Find where the given text appears and provide that cell's center as [X, Y] coordinate. 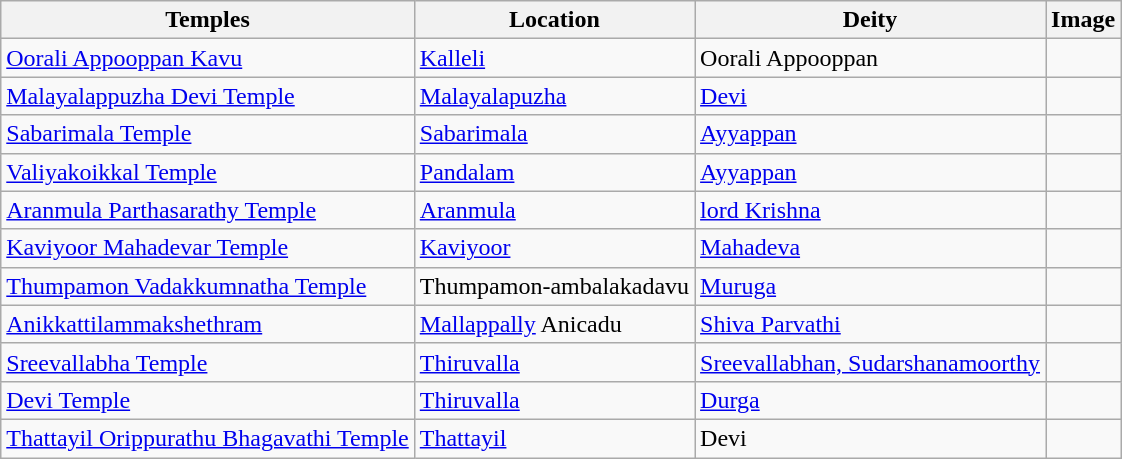
Thumpamon Vadakkumnatha Temple [208, 286]
Kaviyoor Mahadevar Temple [208, 248]
Thattayil Orippurathu Bhagavathi Temple [208, 438]
Malayalappuzha Devi Temple [208, 96]
Image [1084, 20]
Deity [870, 20]
Thumpamon-ambalakadavu [554, 286]
Thattayil [554, 438]
Oorali Appooppan [870, 58]
Durga [870, 400]
Location [554, 20]
Sabarimala [554, 134]
Shiva Parvathi [870, 324]
lord Krishna [870, 210]
Sreevallabha Temple [208, 362]
Mallappally Anicadu [554, 324]
Anikkattilammakshethram [208, 324]
Muruga [870, 286]
Mahadeva [870, 248]
Sreevallabhan, Sudarshanamoorthy [870, 362]
Valiyakoikkal Temple [208, 172]
Kaviyoor [554, 248]
Aranmula [554, 210]
Malayalapuzha [554, 96]
Oorali Appooppan Kavu [208, 58]
Pandalam [554, 172]
Kalleli [554, 58]
Devi Temple [208, 400]
Temples [208, 20]
Aranmula Parthasarathy Temple [208, 210]
Sabarimala Temple [208, 134]
